Identify which cell holds the provided text, then report its (x, y) central coordinate. 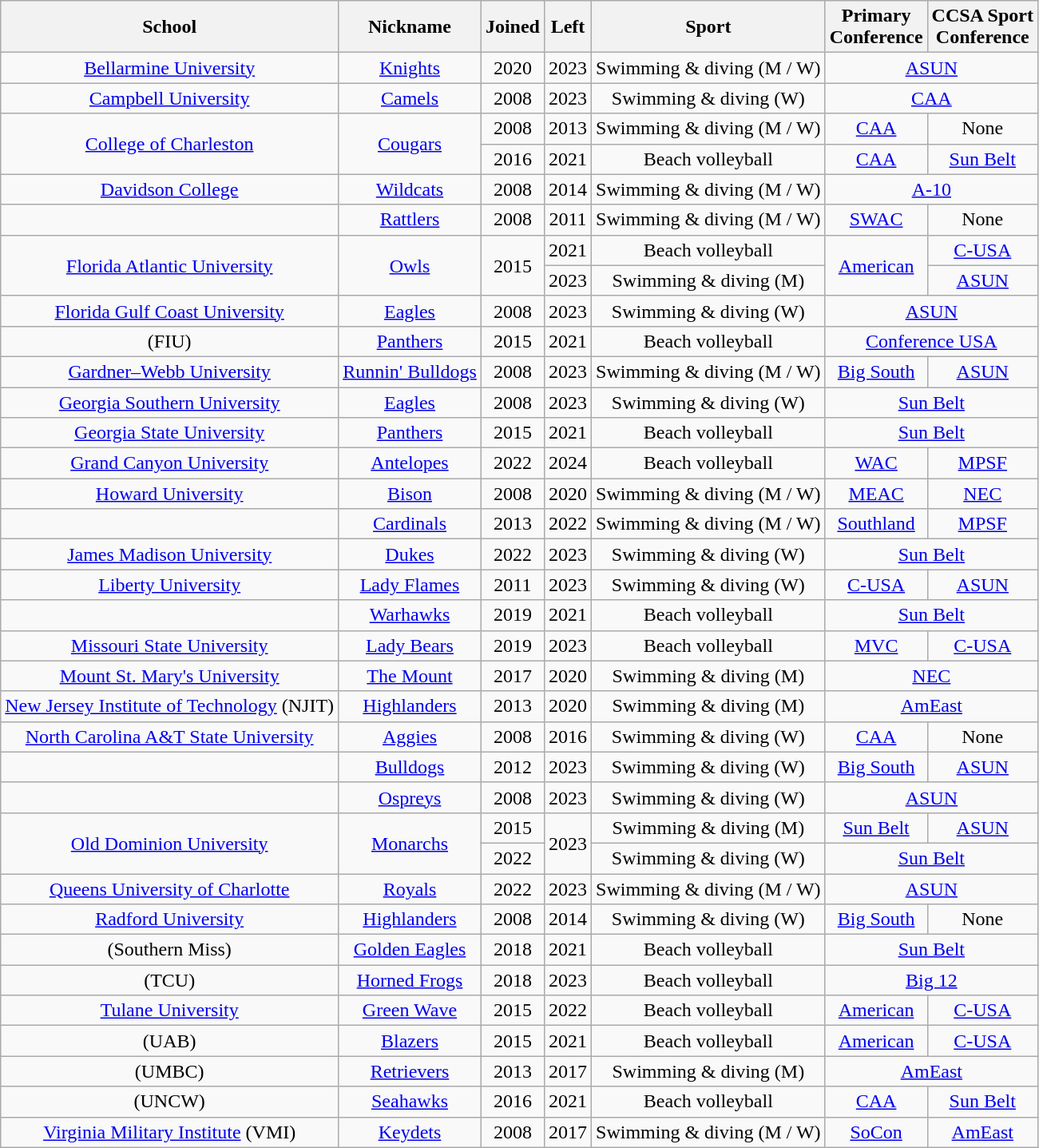
MVC (876, 646)
Southland (876, 524)
Blazers (410, 1041)
(Southern Miss) (169, 950)
Conference USA (931, 341)
A-10 (931, 189)
Georgia State University (169, 433)
2024 (567, 463)
Florida Gulf Coast University (169, 311)
Knights (410, 68)
Queens University of Charlotte (169, 889)
(UNCW) (169, 1102)
Campbell University (169, 98)
Tulane University (169, 1011)
PrimaryConference (876, 27)
Liberty University (169, 585)
Davidson College (169, 189)
(TCU) (169, 980)
Cardinals (410, 524)
CCSA SportConference (982, 27)
Owls (410, 265)
Virginia Military Institute (VMI) (169, 1132)
2012 (513, 767)
Aggies (410, 737)
Ospreys (410, 797)
(UMBC) (169, 1071)
Cougars (410, 144)
Camels (410, 98)
Horned Frogs (410, 980)
Golden Eagles (410, 950)
Howard University (169, 494)
Rattlers (410, 220)
Lady Flames (410, 585)
Green Wave (410, 1011)
Dukes (410, 554)
School (169, 27)
Radford University (169, 920)
Warhawks (410, 615)
Bellarmine University (169, 68)
SWAC (876, 220)
Bulldogs (410, 767)
North Carolina A&T State University (169, 737)
James Madison University (169, 554)
WAC (876, 463)
Sport (709, 27)
Keydets (410, 1132)
Big 12 (931, 980)
Georgia Southern University (169, 402)
College of Charleston (169, 144)
SoCon (876, 1132)
Nickname (410, 27)
Old Dominion University (169, 843)
(FIU) (169, 341)
Grand Canyon University (169, 463)
Florida Atlantic University (169, 265)
Mount St. Mary's University (169, 676)
Wildcats (410, 189)
Missouri State University (169, 646)
Bison (410, 494)
Runnin' Bulldogs (410, 371)
Joined (513, 27)
Left (567, 27)
MEAC (876, 494)
Retrievers (410, 1071)
The Mount (410, 676)
Gardner–Webb University (169, 371)
Lady Bears (410, 646)
New Jersey Institute of Technology (NJIT) (169, 706)
Seahawks (410, 1102)
Monarchs (410, 843)
(UAB) (169, 1041)
Royals (410, 889)
Antelopes (410, 463)
